Pinpoint the cell where the given text exists, returning its (X, Y) midpoint coordinate. 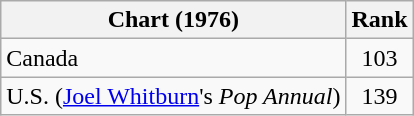
139 (380, 96)
Rank (380, 20)
103 (380, 58)
U.S. (Joel Whitburn's Pop Annual) (174, 96)
Chart (1976) (174, 20)
Canada (174, 58)
